Pinpoint the cell where the given text exists, returning its (x, y) midpoint coordinate. 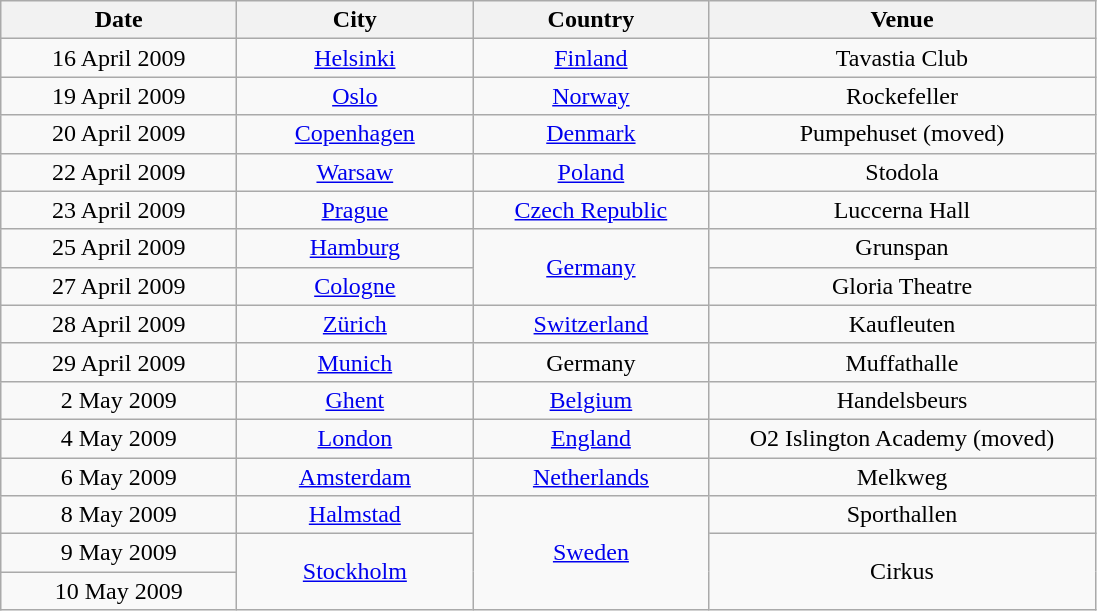
25 April 2009 (119, 248)
Netherlands (591, 477)
Amsterdam (355, 477)
Switzerland (591, 324)
Stockholm (355, 572)
4 May 2009 (119, 438)
22 April 2009 (119, 172)
Denmark (591, 134)
Prague (355, 210)
Rockefeller (902, 96)
20 April 2009 (119, 134)
Czech Republic (591, 210)
Grunspan (902, 248)
Sweden (591, 553)
Cirkus (902, 572)
Kaufleuten (902, 324)
Zürich (355, 324)
2 May 2009 (119, 400)
Halmstad (355, 515)
City (355, 20)
Handelsbeurs (902, 400)
10 May 2009 (119, 591)
Luccerna Hall (902, 210)
Muffathalle (902, 362)
Country (591, 20)
Poland (591, 172)
Sporthallen (902, 515)
Tavastia Club (902, 58)
23 April 2009 (119, 210)
Oslo (355, 96)
Melkweg (902, 477)
16 April 2009 (119, 58)
28 April 2009 (119, 324)
Venue (902, 20)
London (355, 438)
Hamburg (355, 248)
Ghent (355, 400)
Belgium (591, 400)
Munich (355, 362)
Pumpehuset (moved) (902, 134)
Stodola (902, 172)
Warsaw (355, 172)
8 May 2009 (119, 515)
27 April 2009 (119, 286)
Cologne (355, 286)
29 April 2009 (119, 362)
O2 Islington Academy (moved) (902, 438)
Helsinki (355, 58)
Finland (591, 58)
6 May 2009 (119, 477)
Date (119, 20)
Copenhagen (355, 134)
19 April 2009 (119, 96)
Gloria Theatre (902, 286)
9 May 2009 (119, 553)
England (591, 438)
Norway (591, 96)
